Identify which cell holds the provided text, then report its [x, y] central coordinate. 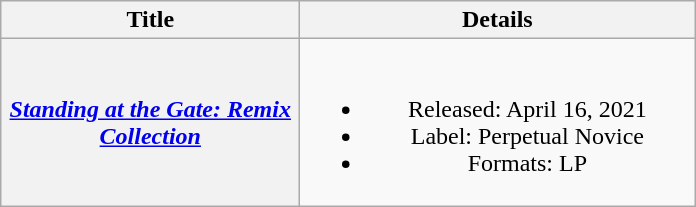
Title [150, 20]
Released: April 16, 2021Label: Perpetual NoviceFormats: LP [498, 122]
Details [498, 20]
Standing at the Gate: Remix Collection [150, 122]
